Detect which cell encompasses the target text, then output its [x, y] center coordinate. 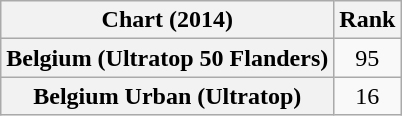
95 [368, 58]
16 [368, 96]
Rank [368, 20]
Chart (2014) [168, 20]
Belgium Urban (Ultratop) [168, 96]
Belgium (Ultratop 50 Flanders) [168, 58]
